Output the [x, y] coordinate of the center of the cell containing the given text.  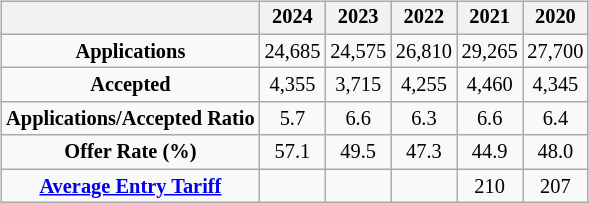
5.7 [293, 119]
6.3 [424, 119]
Applications [130, 51]
Applications/Accepted Ratio [130, 119]
210 [490, 186]
4,355 [293, 85]
24,685 [293, 51]
29,265 [490, 51]
4,460 [490, 85]
4,255 [424, 85]
49.5 [358, 152]
6.4 [556, 119]
Offer Rate (%) [130, 152]
Accepted [130, 85]
44.9 [490, 152]
57.1 [293, 152]
2023 [358, 18]
26,810 [424, 51]
48.0 [556, 152]
2022 [424, 18]
2024 [293, 18]
27,700 [556, 51]
4,345 [556, 85]
24,575 [358, 51]
3,715 [358, 85]
Average Entry Tariff [130, 186]
2020 [556, 18]
47.3 [424, 152]
2021 [490, 18]
207 [556, 186]
